Detect which cell encompasses the target text, then output its (x, y) center coordinate. 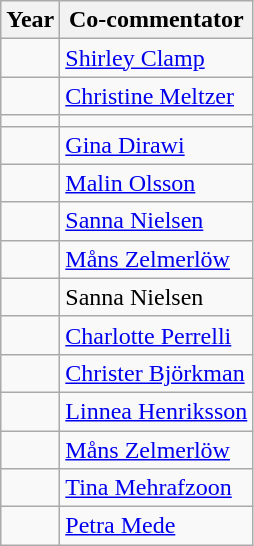
Linnea Henriksson (156, 411)
Malin Olsson (156, 183)
Christer Björkman (156, 373)
Charlotte Perrelli (156, 335)
Co-commentator (156, 20)
Year (30, 20)
Christine Meltzer (156, 96)
Gina Dirawi (156, 145)
Tina Mehrafzoon (156, 488)
Shirley Clamp (156, 58)
Petra Mede (156, 526)
